Extract the [x, y] coordinate from the center of the cell holding the provided text.  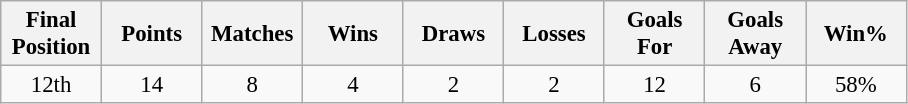
4 [354, 85]
Points [152, 34]
Win% [856, 34]
14 [152, 85]
58% [856, 85]
Matches [252, 34]
12 [654, 85]
Goals For [654, 34]
6 [756, 85]
Draws [454, 34]
8 [252, 85]
Final Position [52, 34]
Losses [554, 34]
Goals Away [756, 34]
Wins [354, 34]
12th [52, 85]
